Find where the given text appears and provide that cell's center as (X, Y) coordinate. 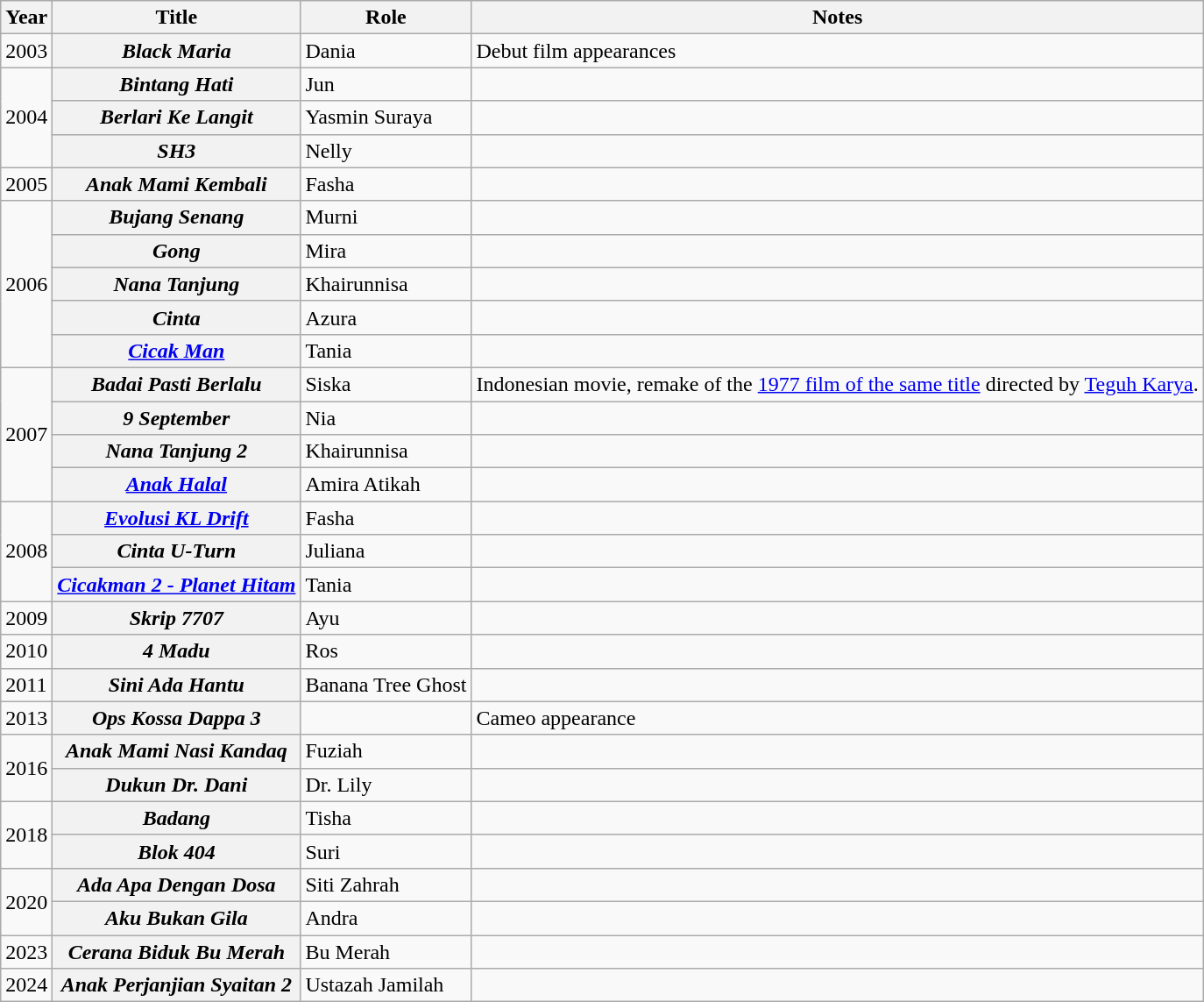
Bintang Hati (177, 84)
Ros (386, 651)
Ustazah Jamilah (386, 985)
Dania (386, 51)
Cinta U-Turn (177, 551)
SH3 (177, 151)
Siti Zahrah (386, 885)
2010 (26, 651)
Debut film appearances (838, 51)
Badang (177, 818)
Blok 404 (177, 851)
Ops Kossa Dappa 3 (177, 718)
4 Madu (177, 651)
2003 (26, 51)
Dukun Dr. Dani (177, 785)
Cicak Man (177, 351)
Year (26, 18)
Cameo appearance (838, 718)
Amira Atikah (386, 485)
2011 (26, 685)
Berlari Ke Langit (177, 117)
Gong (177, 251)
Bu Merah (386, 951)
2018 (26, 835)
Azura (386, 317)
Title (177, 18)
Cerana Biduk Bu Merah (177, 951)
2006 (26, 284)
Cicakman 2 - Planet Hitam (177, 585)
Evolusi KL Drift (177, 518)
Bujang Senang (177, 217)
2024 (26, 985)
Murni (386, 217)
9 September (177, 418)
2004 (26, 117)
Aku Bukan Gila (177, 918)
Role (386, 18)
Anak Halal (177, 485)
Banana Tree Ghost (386, 685)
2023 (26, 951)
2020 (26, 901)
Juliana (386, 551)
Black Maria (177, 51)
Suri (386, 851)
Anak Mami Nasi Kandaq (177, 751)
Dr. Lily (386, 785)
Skrip 7707 (177, 618)
Nana Tanjung (177, 284)
2009 (26, 618)
2016 (26, 768)
Anak Perjanjian Syaitan 2 (177, 985)
Andra (386, 918)
Badai Pasti Berlalu (177, 384)
Nia (386, 418)
Nelly (386, 151)
2013 (26, 718)
2008 (26, 551)
Sini Ada Hantu (177, 685)
2007 (26, 434)
Yasmin Suraya (386, 117)
Notes (838, 18)
2005 (26, 184)
Indonesian movie, remake of the 1977 film of the same title directed by Teguh Karya. (838, 384)
Cinta (177, 317)
Jun (386, 84)
Ada Apa Dengan Dosa (177, 885)
Ayu (386, 618)
Mira (386, 251)
Nana Tanjung 2 (177, 451)
Fuziah (386, 751)
Siska (386, 384)
Tisha (386, 818)
Anak Mami Kembali (177, 184)
